Find where the given text appears and provide that cell's center as [X, Y] coordinate. 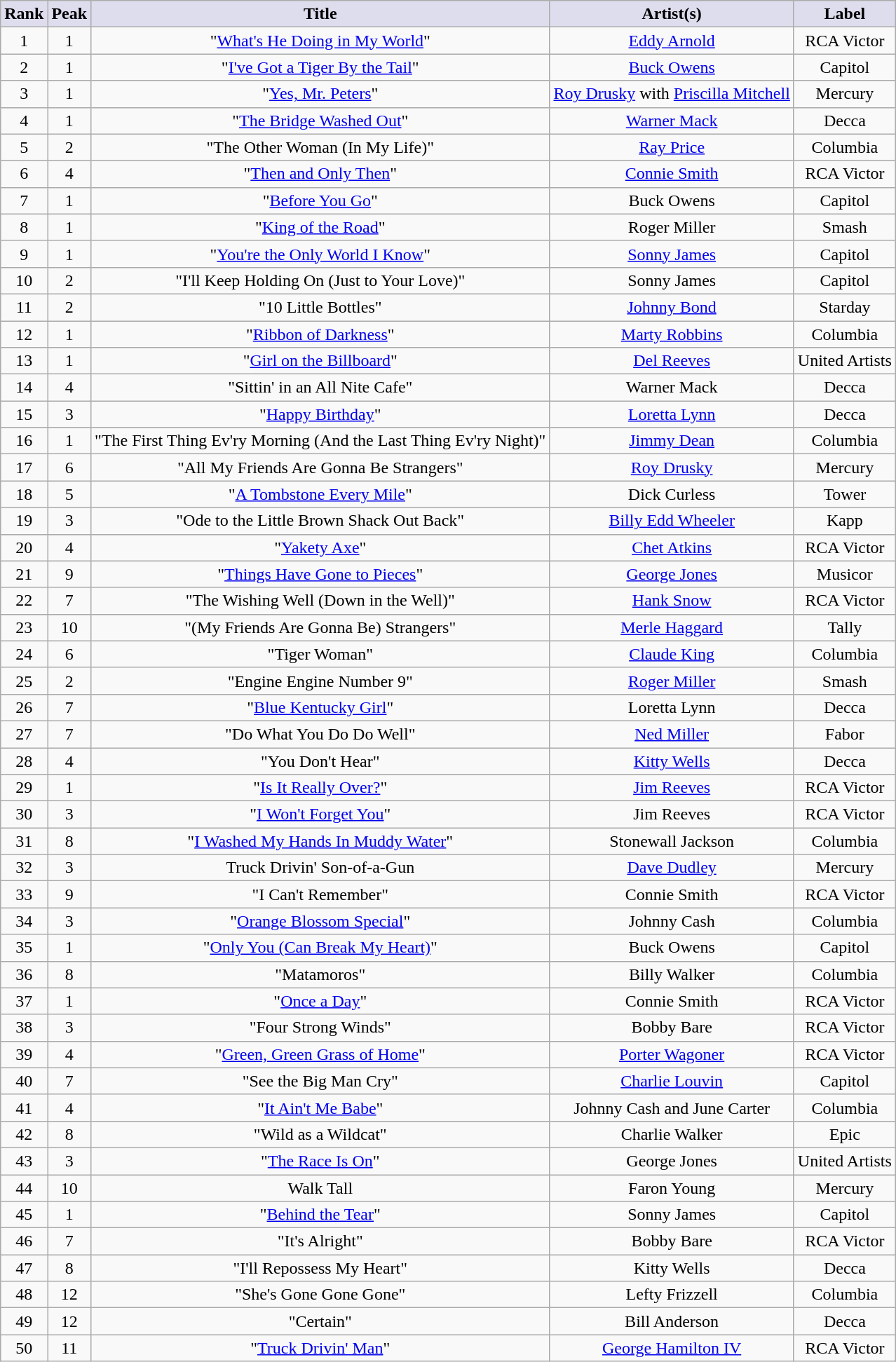
"Behind the Tear" [320, 1215]
Walk Tall [320, 1188]
"Ribbon of Darkness" [320, 334]
29 [24, 788]
Truck Drivin' Son-of-a-Gun [320, 868]
Musicor [844, 574]
47 [24, 1268]
40 [24, 1081]
20 [24, 547]
"The Wishing Well (Down in the Well)" [320, 601]
49 [24, 1321]
"You're the Only World I Know" [320, 254]
"I'll Repossess My Heart" [320, 1268]
"Ode to the Little Brown Shack Out Back" [320, 521]
Billy Walker [672, 974]
Stonewall Jackson [672, 841]
Lefty Frizzell [672, 1295]
"The Race Is On" [320, 1161]
"Only You (Can Break My Heart)" [320, 948]
"She's Gone Gone Gone" [320, 1295]
41 [24, 1108]
"I Can't Remember" [320, 894]
George Hamilton IV [672, 1348]
Bill Anderson [672, 1321]
Charlie Walker [672, 1134]
42 [24, 1134]
"Things Have Gone to Pieces" [320, 574]
"Certain" [320, 1321]
Jimmy Dean [672, 441]
Faron Young [672, 1188]
23 [24, 627]
Charlie Louvin [672, 1081]
48 [24, 1295]
"King of the Road" [320, 227]
19 [24, 521]
"All My Friends Are Gonna Be Strangers" [320, 468]
"(My Friends Are Gonna Be) Strangers" [320, 627]
43 [24, 1161]
24 [24, 654]
Roy Drusky [672, 468]
"Engine Engine Number 9" [320, 681]
37 [24, 1001]
"Blue Kentucky Girl" [320, 707]
Kapp [844, 521]
Tally [844, 627]
38 [24, 1028]
Dave Dudley [672, 868]
31 [24, 841]
"Truck Drivin' Man" [320, 1348]
Label [844, 14]
Rank [24, 14]
Starday [844, 307]
"Do What You Do Do Well" [320, 734]
"Girl on the Billboard" [320, 361]
Claude King [672, 654]
45 [24, 1215]
Title [320, 14]
"It's Alright" [320, 1241]
Artist(s) [672, 14]
"Yakety Axe" [320, 547]
"Yes, Mr. Peters" [320, 94]
Johnny Cash [672, 921]
"Matamoros" [320, 974]
Billy Edd Wheeler [672, 521]
39 [24, 1054]
"Is It Really Over?" [320, 788]
Eddy Arnold [672, 41]
"Then and Only Then" [320, 174]
Dick Curless [672, 494]
"10 Little Bottles" [320, 307]
"Orange Blossom Special" [320, 921]
34 [24, 921]
13 [24, 361]
17 [24, 468]
"I've Got a Tiger By the Tail" [320, 67]
27 [24, 734]
Epic [844, 1134]
50 [24, 1348]
Johnny Bond [672, 307]
"You Don't Hear" [320, 761]
"Before You Go" [320, 200]
14 [24, 388]
15 [24, 414]
"Happy Birthday" [320, 414]
"See the Big Man Cry" [320, 1081]
"I'll Keep Holding On (Just to Your Love)" [320, 280]
"The First Thing Ev'ry Morning (And the Last Thing Ev'ry Night)" [320, 441]
"I Washed My Hands In Muddy Water" [320, 841]
"Tiger Woman" [320, 654]
Del Reeves [672, 361]
Roy Drusky with Priscilla Mitchell [672, 94]
Peak [69, 14]
32 [24, 868]
28 [24, 761]
"The Other Woman (In My Life)" [320, 147]
36 [24, 974]
44 [24, 1188]
Marty Robbins [672, 334]
Johnny Cash and June Carter [672, 1108]
18 [24, 494]
46 [24, 1241]
Chet Atkins [672, 547]
35 [24, 948]
Ray Price [672, 147]
33 [24, 894]
"It Ain't Me Babe" [320, 1108]
Merle Haggard [672, 627]
Ned Miller [672, 734]
22 [24, 601]
"Once a Day" [320, 1001]
Tower [844, 494]
Fabor [844, 734]
"Sittin' in an All Nite Cafe" [320, 388]
26 [24, 707]
21 [24, 574]
"What's He Doing in My World" [320, 41]
"Wild as a Wildcat" [320, 1134]
"Green, Green Grass of Home" [320, 1054]
30 [24, 815]
"I Won't Forget You" [320, 815]
Hank Snow [672, 601]
Porter Wagoner [672, 1054]
"Four Strong Winds" [320, 1028]
"A Tombstone Every Mile" [320, 494]
"The Bridge Washed Out" [320, 121]
25 [24, 681]
16 [24, 441]
